Output the [X, Y] coordinate of the center of the cell containing the given text.  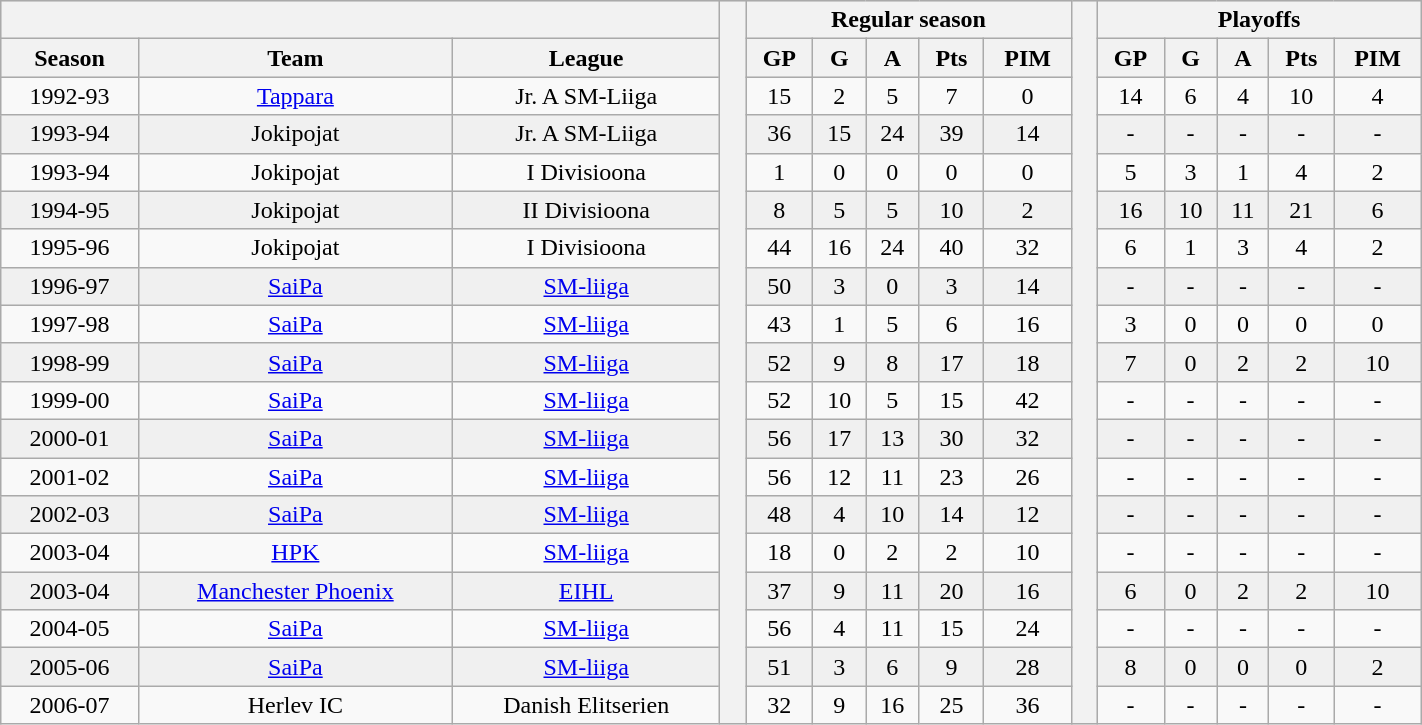
Season [70, 58]
Herlev IC [295, 705]
26 [1028, 477]
Danish Elitserien [586, 705]
2005-06 [70, 667]
1995-96 [70, 248]
1999-00 [70, 400]
39 [952, 134]
1998-99 [70, 362]
44 [780, 248]
EIHL [586, 591]
21 [1302, 210]
2004-05 [70, 629]
42 [1028, 400]
1992-93 [70, 96]
30 [952, 438]
Regular season [908, 20]
28 [1028, 667]
50 [780, 286]
51 [780, 667]
2000-01 [70, 438]
1994-95 [70, 210]
2006-07 [70, 705]
League [586, 58]
37 [780, 591]
20 [952, 591]
2001-02 [70, 477]
Playoffs [1259, 20]
Team [295, 58]
Tappara [295, 96]
Manchester Phoenix [295, 591]
23 [952, 477]
40 [952, 248]
1997-98 [70, 324]
43 [780, 324]
25 [952, 705]
II Divisioona [586, 210]
13 [892, 438]
HPK [295, 553]
1996-97 [70, 286]
48 [780, 515]
2002-03 [70, 515]
